Return [x, y] of the center of cell containing provided text 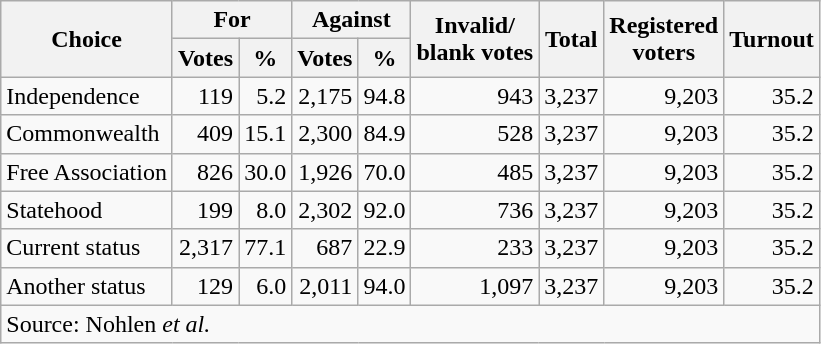
Commonwealth [87, 134]
1,097 [475, 286]
409 [205, 134]
826 [205, 172]
Source: Nohlen et al. [410, 324]
2,300 [325, 134]
94.8 [384, 96]
Independence [87, 96]
84.9 [384, 134]
70.0 [384, 172]
5.2 [266, 96]
8.0 [266, 210]
Total [572, 39]
1,926 [325, 172]
119 [205, 96]
943 [475, 96]
485 [475, 172]
2,011 [325, 286]
736 [475, 210]
92.0 [384, 210]
22.9 [384, 248]
Choice [87, 39]
Against [352, 20]
30.0 [266, 172]
Invalid/blank votes [475, 39]
199 [205, 210]
2,317 [205, 248]
2,175 [325, 96]
687 [325, 248]
Free Association [87, 172]
528 [475, 134]
15.1 [266, 134]
94.0 [384, 286]
Another status [87, 286]
For [232, 20]
129 [205, 286]
Statehood [87, 210]
Current status [87, 248]
2,302 [325, 210]
Turnout [772, 39]
77.1 [266, 248]
233 [475, 248]
6.0 [266, 286]
Registeredvoters [664, 39]
